Identify which cell holds the provided text, then report its [X, Y] central coordinate. 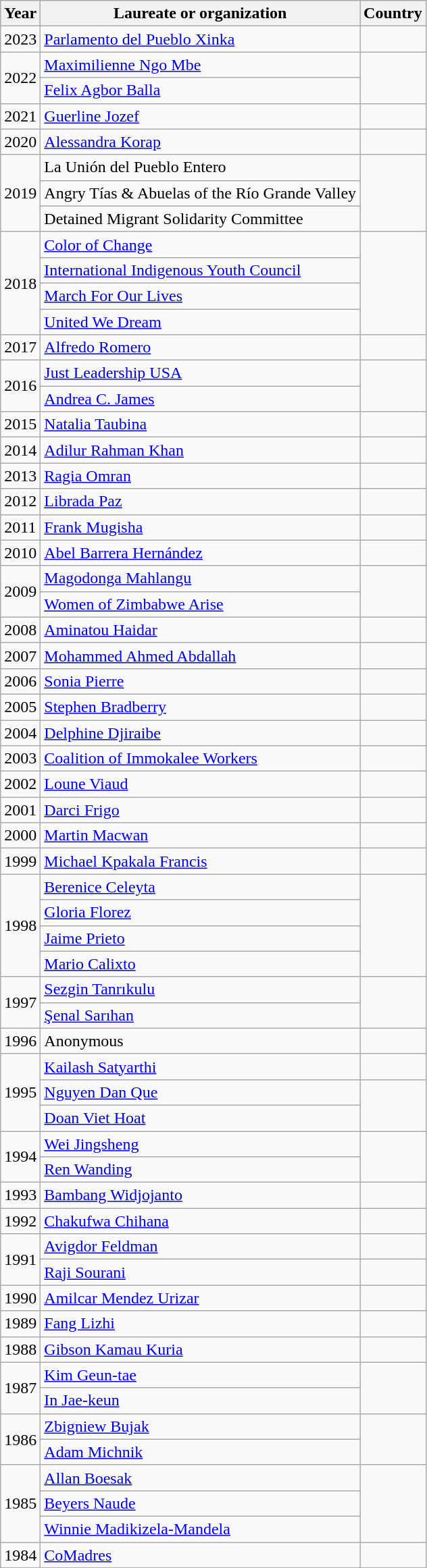
2000 [20, 836]
Jaime Prieto [200, 938]
2019 [20, 193]
2008 [20, 630]
Laureate or organization [200, 13]
1984 [20, 1555]
2012 [20, 502]
Raji Sourani [200, 1272]
Librada Paz [200, 502]
Angry Tías & Abuelas of the Río Grande Valley [200, 193]
1994 [20, 1157]
Guerline Jozef [200, 116]
2004 [20, 732]
1997 [20, 1002]
Nguyen Dan Que [200, 1092]
1986 [20, 1439]
1991 [20, 1260]
Aminatou Haidar [200, 630]
2015 [20, 425]
Ragia Omran [200, 476]
Alfredo Romero [200, 348]
Anonymous [200, 1041]
Kailash Satyarthi [200, 1066]
Country [393, 13]
1995 [20, 1092]
Abel Barrera Hernández [200, 553]
2016 [20, 386]
CoMadres [200, 1555]
Zbigniew Bujak [200, 1426]
International Indigenous Youth Council [200, 270]
Just Leadership USA [200, 373]
Adilur Rahman Khan [200, 450]
Chakufwa Chihana [200, 1221]
2009 [20, 591]
2010 [20, 553]
Stephen Bradberry [200, 707]
Frank Mugisha [200, 527]
Mohammed Ahmed Abdallah [200, 655]
2001 [20, 810]
Winnie Madikizela-Mandela [200, 1529]
2017 [20, 348]
Bambang Widjojanto [200, 1195]
Beyers Naude [200, 1503]
1988 [20, 1349]
Şenal Sarıhan [200, 1015]
Maximilienne Ngo Mbe [200, 65]
2022 [20, 78]
2014 [20, 450]
Andrea C. James [200, 399]
In Jae-keun [200, 1401]
Loune Viaud [200, 784]
2023 [20, 39]
1987 [20, 1388]
1990 [20, 1298]
Felix Agbor Balla [200, 90]
Mario Calixto [200, 964]
2021 [20, 116]
Allan Boesak [200, 1478]
2013 [20, 476]
Amilcar Mendez Urizar [200, 1298]
Magodonga Mahlangu [200, 578]
Kim Geun-tae [200, 1375]
2020 [20, 142]
Ren Wanding [200, 1170]
2003 [20, 759]
1998 [20, 925]
Gibson Kamau Kuria [200, 1349]
La Unión del Pueblo Entero [200, 167]
2002 [20, 784]
1989 [20, 1324]
2011 [20, 527]
Adam Michnik [200, 1452]
Sonia Pierre [200, 681]
Wei Jingsheng [200, 1144]
Darci Frigo [200, 810]
Detained Migrant Solidarity Committee [200, 219]
1999 [20, 861]
1993 [20, 1195]
2005 [20, 707]
Parlamento del Pueblo Xinka [200, 39]
Natalia Taubina [200, 425]
2018 [20, 283]
March For Our Lives [200, 296]
Fang Lizhi [200, 1324]
Delphine Djiraibe [200, 732]
Martin Macwan [200, 836]
Sezgin Tanrıkulu [200, 990]
Year [20, 13]
Avigdor Feldman [200, 1247]
Gloria Florez [200, 913]
Michael Kpakala Francis [200, 861]
Doan Viet Hoat [200, 1118]
1996 [20, 1041]
Alessandra Korap [200, 142]
Women of Zimbabwe Arise [200, 604]
1985 [20, 1503]
Berenice Celeyta [200, 887]
2006 [20, 681]
Coalition of Immokalee Workers [200, 759]
2007 [20, 655]
Color of Change [200, 244]
1992 [20, 1221]
United We Dream [200, 322]
